Find where the given text appears and provide that cell's center as (X, Y) coordinate. 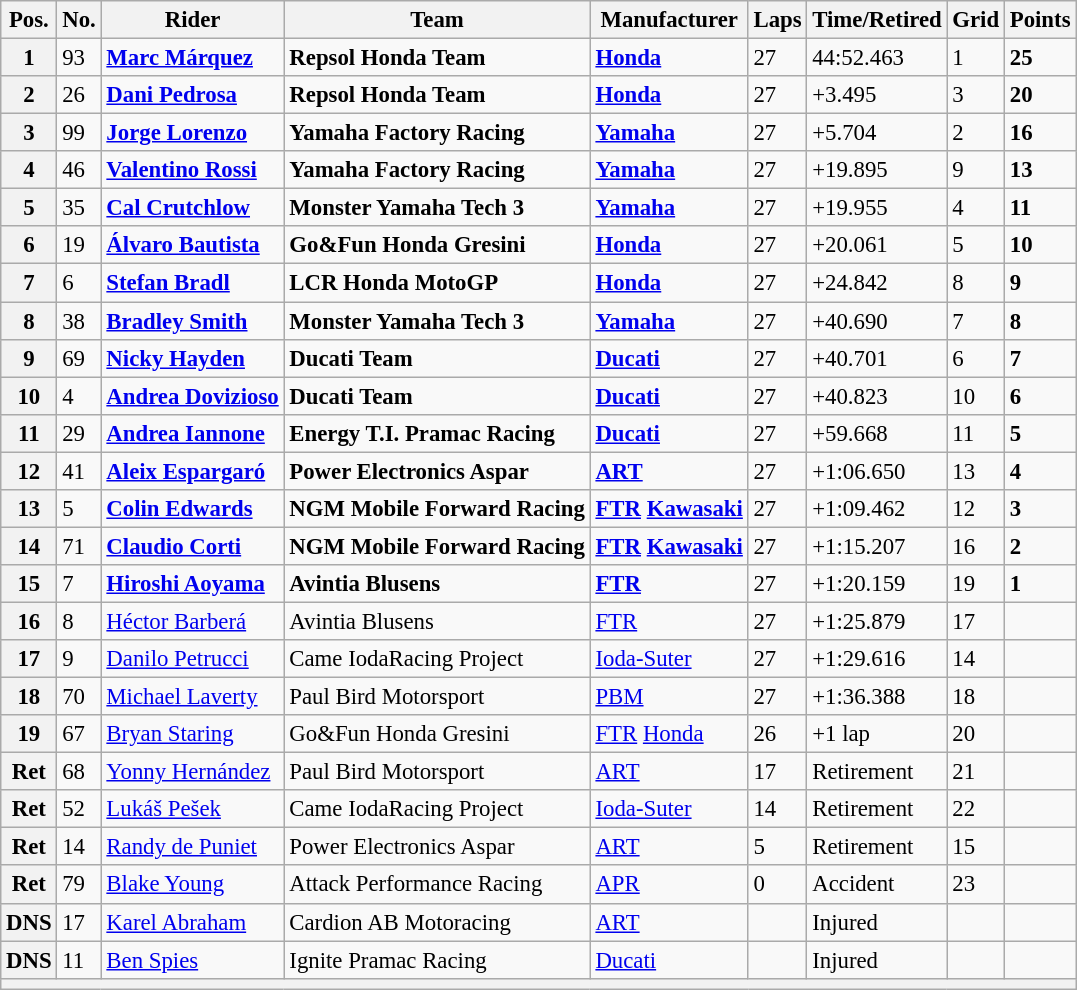
+24.842 (877, 283)
Randy de Puniet (192, 847)
+19.955 (877, 208)
Manufacturer (669, 20)
Ignite Pramac Racing (437, 960)
Points (1040, 20)
+1:36.388 (877, 697)
+1:06.650 (877, 471)
+5.704 (877, 133)
22 (976, 809)
Jorge Lorenzo (192, 133)
29 (79, 433)
Nicky Hayden (192, 358)
Stefan Bradl (192, 283)
70 (79, 697)
Lukáš Pešek (192, 809)
PBM (669, 697)
+1:09.462 (877, 509)
93 (79, 58)
APR (669, 885)
Energy T.I. Pramac Racing (437, 433)
Claudio Corti (192, 546)
68 (79, 772)
Héctor Barberá (192, 621)
21 (976, 772)
52 (79, 809)
79 (79, 885)
Bradley Smith (192, 321)
Karel Abraham (192, 922)
Laps (778, 20)
Marc Márquez (192, 58)
44:52.463 (877, 58)
Time/Retired (877, 20)
+3.495 (877, 95)
Rider (192, 20)
+1:15.207 (877, 546)
FTR Honda (669, 734)
+40.823 (877, 396)
38 (79, 321)
Álvaro Bautista (192, 245)
LCR Honda MotoGP (437, 283)
Colin Edwards (192, 509)
Michael Laverty (192, 697)
Blake Young (192, 885)
Andrea Iannone (192, 433)
No. (79, 20)
Accident (877, 885)
Danilo Petrucci (192, 659)
67 (79, 734)
Valentino Rossi (192, 170)
Attack Performance Racing (437, 885)
Team (437, 20)
Aleix Espargaró (192, 471)
+1:20.159 (877, 584)
Cardion AB Motoracing (437, 922)
+40.690 (877, 321)
35 (79, 208)
Grid (976, 20)
Yonny Hernández (192, 772)
+40.701 (877, 358)
99 (79, 133)
+20.061 (877, 245)
+59.668 (877, 433)
Dani Pedrosa (192, 95)
+1 lap (877, 734)
23 (976, 885)
Pos. (29, 20)
25 (1040, 58)
Ben Spies (192, 960)
Bryan Staring (192, 734)
Hiroshi Aoyama (192, 584)
0 (778, 885)
+19.895 (877, 170)
Cal Crutchlow (192, 208)
71 (79, 546)
+1:25.879 (877, 621)
Andrea Dovizioso (192, 396)
69 (79, 358)
+1:29.616 (877, 659)
41 (79, 471)
46 (79, 170)
